Identify which cell holds the provided text, then report its [X, Y] central coordinate. 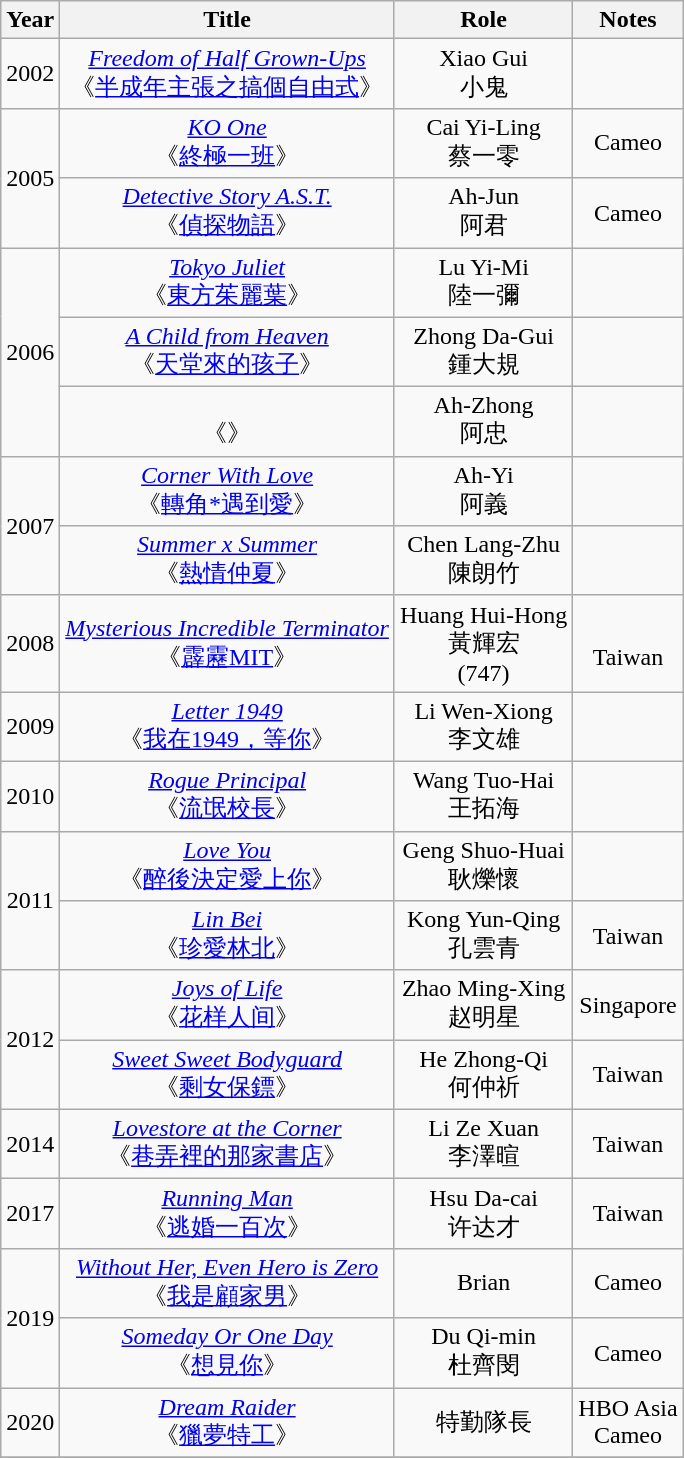
Lin Bei《珍愛林北》 [228, 936]
Ah-Yi阿義 [483, 491]
Li Ze Xuan李澤暄 [483, 1144]
Xiao Gui小鬼 [483, 74]
Year [30, 20]
Notes [628, 20]
Cai Yi-Ling蔡一零 [483, 143]
2005 [30, 178]
2006 [30, 352]
A Child from Heaven《天堂來的孩子》 [228, 352]
2011 [30, 900]
Title [228, 20]
Letter 1949《我在1949，等你》 [228, 727]
Hsu Da-cai许达才 [483, 1214]
Role [483, 20]
Chen Lang-Zhu陳朗竹 [483, 561]
2019 [30, 1318]
Rogue Principal《流氓校長》 [228, 796]
2002 [30, 74]
Detective Story A.S.T.《偵探物語》 [228, 213]
Lovestore at the Corner《巷弄裡的那家書店》 [228, 1144]
Tokyo Juliet《東方茱麗葉》 [228, 283]
Sweet Sweet Bodyguard《剩女保鏢》 [228, 1075]
Wang Tuo-Hai王拓海 [483, 796]
2012 [30, 1040]
KO One《終極一班》 [228, 143]
Brian [483, 1283]
Du Qi-min杜齊閔 [483, 1353]
Without Her, Even Hero is Zero《我是顧家男》 [228, 1283]
Zhong Da-Gui鍾大規 [483, 352]
《》 [228, 422]
2009 [30, 727]
2010 [30, 796]
Kong Yun-Qing孔雲青 [483, 936]
Love You《醉後決定愛上你》 [228, 866]
HBO AsiaCameo [628, 1423]
2020 [30, 1423]
Mysterious Incredible Terminator《霹靂MIT》 [228, 644]
Corner With Love《轉角*遇到愛》 [228, 491]
Running Man《逃婚一百次》 [228, 1214]
2007 [30, 526]
Dream Raider《獵夢特工》 [228, 1423]
Zhao Ming-Xing赵明星 [483, 1005]
Geng Shuo-Huai耿爍懷 [483, 866]
特勤隊長 [483, 1423]
Freedom of Half Grown-Ups《半成年主張之搞個自由式》 [228, 74]
He Zhong-Qi何仲祈 [483, 1075]
2014 [30, 1144]
Ah-Zhong阿忠 [483, 422]
Someday Or One Day《想見你》 [228, 1353]
2017 [30, 1214]
Singapore [628, 1005]
2008 [30, 644]
Li Wen-Xiong李文雄 [483, 727]
Ah-Jun阿君 [483, 213]
Huang Hui-Hong黃輝宏(747) [483, 644]
Summer x Summer《熱情仲夏》 [228, 561]
Joys of Life《花样人间》 [228, 1005]
Lu Yi-Mi陸一彌 [483, 283]
